Capture the cell that displays the provided text and extract its [X, Y] central coordinate. 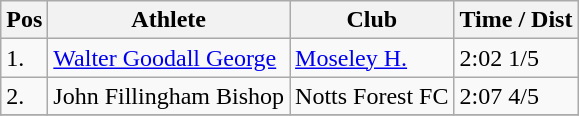
Athlete [169, 20]
Moseley H. [372, 58]
2:07 4/5 [516, 96]
Pos [24, 20]
Time / Dist [516, 20]
2. [24, 96]
Club [372, 20]
1. [24, 58]
John Fillingham Bishop [169, 96]
Walter Goodall George [169, 58]
2:02 1/5 [516, 58]
Notts Forest FC [372, 96]
